From the cell containing the given text, extract its center point as [x, y] coordinate. 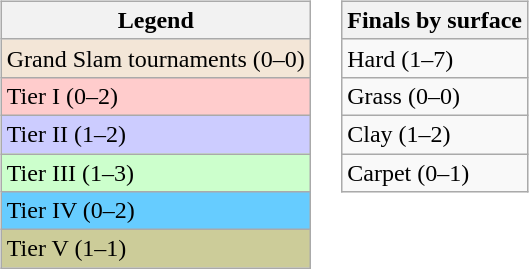
Clay (1–2) [435, 134]
Hard (1–7) [435, 58]
Finals by surface [435, 20]
Grass (0–0) [435, 96]
Legend [156, 20]
Tier IV (0–2) [156, 211]
Tier I (0–2) [156, 96]
Carpet (0–1) [435, 173]
Tier II (1–2) [156, 134]
Tier V (1–1) [156, 249]
Tier III (1–3) [156, 173]
Grand Slam tournaments (0–0) [156, 58]
